Capture the cell that displays the provided text and extract its (x, y) central coordinate. 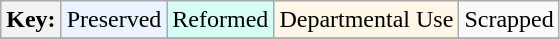
Key: (31, 20)
Departmental Use (366, 20)
Preserved (114, 20)
Reformed (220, 20)
Scrapped (509, 20)
